Identify which cell holds the provided text, then report its [x, y] central coordinate. 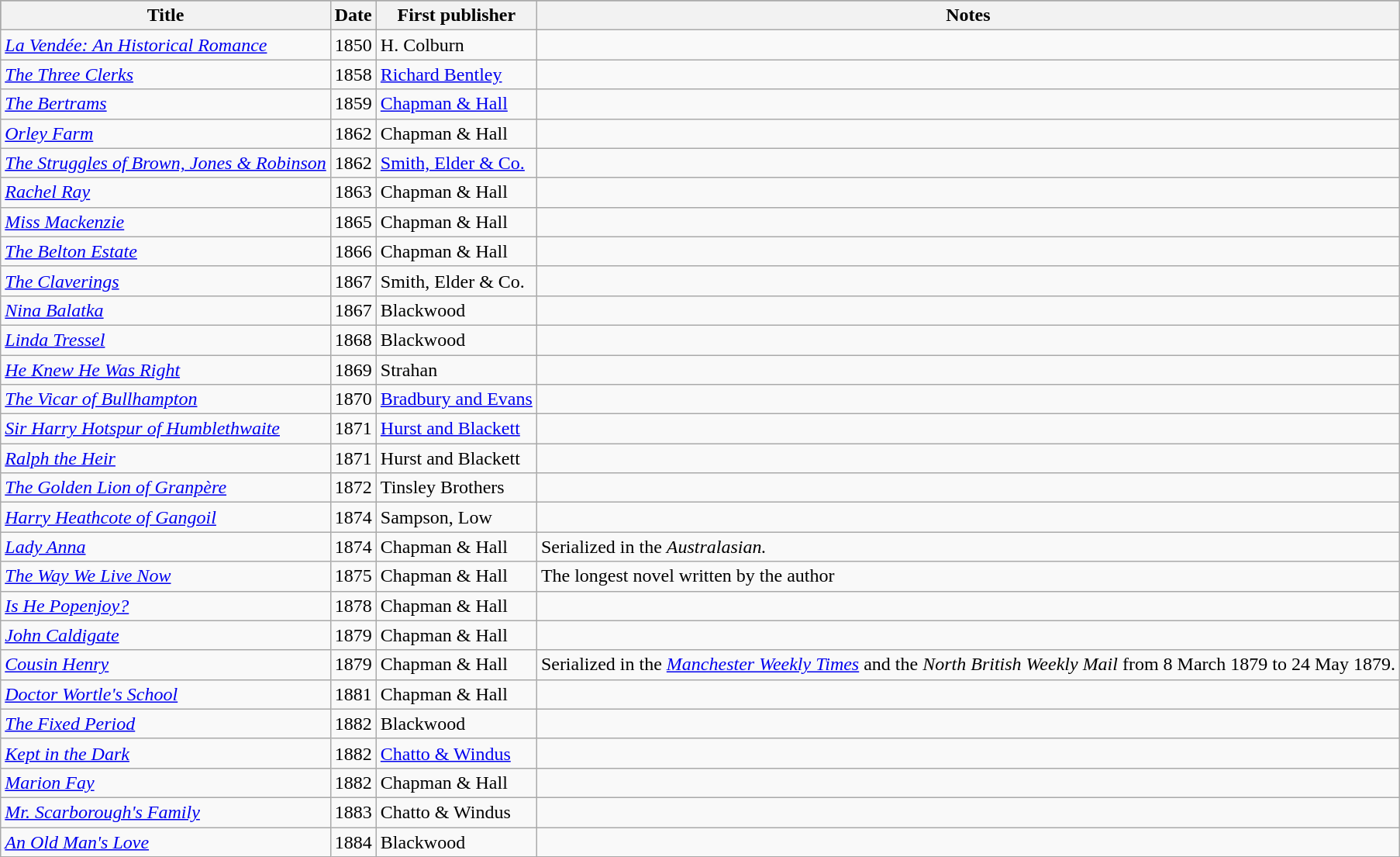
Doctor Wortle's School [166, 694]
1868 [353, 340]
La Vendée: An Historical Romance [166, 45]
The longest novel written by the author [967, 576]
Orley Farm [166, 133]
The Claverings [166, 281]
1850 [353, 45]
The Belton Estate [166, 251]
Bradbury and Evans [456, 399]
Cousin Henry [166, 665]
1870 [353, 399]
Sir Harry Hotspur of Humblethwaite [166, 429]
Serialized in the Australasian. [967, 547]
1875 [353, 576]
Sampson, Low [456, 517]
Nina Balatka [166, 310]
Notes [967, 16]
Marion Fay [166, 783]
The Struggles of Brown, Jones & Robinson [166, 163]
Date [353, 16]
1863 [353, 192]
The Bertrams [166, 104]
1859 [353, 104]
Serialized in the Manchester Weekly Times and the North British Weekly Mail from 8 March 1879 to 24 May 1879. [967, 665]
He Knew He Was Right [166, 370]
Harry Heathcote of Gangoil [166, 517]
The Three Clerks [166, 74]
John Caldigate [166, 635]
1866 [353, 251]
1865 [353, 222]
The Golden Lion of Granpère [166, 488]
H. Colburn [456, 45]
Kept in the Dark [166, 753]
Rachel Ray [166, 192]
Title [166, 16]
1883 [353, 812]
First publisher [456, 16]
Ralph the Heir [166, 458]
Is He Popenjoy? [166, 606]
The Fixed Period [166, 724]
Lady Anna [166, 547]
1884 [353, 841]
1881 [353, 694]
An Old Man's Love [166, 841]
Strahan [456, 370]
1869 [353, 370]
Tinsley Brothers [456, 488]
The Way We Live Now [166, 576]
1872 [353, 488]
Richard Bentley [456, 74]
Mr. Scarborough's Family [166, 812]
Miss Mackenzie [166, 222]
The Vicar of Bullhampton [166, 399]
1878 [353, 606]
Linda Tressel [166, 340]
1858 [353, 74]
